For the text-containing cell, return its midpoint in [X, Y] coordinate format. 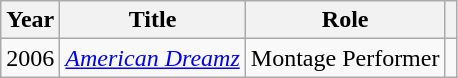
American Dreamz [152, 58]
2006 [30, 58]
Title [152, 20]
Role [345, 20]
Year [30, 20]
Montage Performer [345, 58]
